Pinpoint the cell where the given text exists, returning its [x, y] midpoint coordinate. 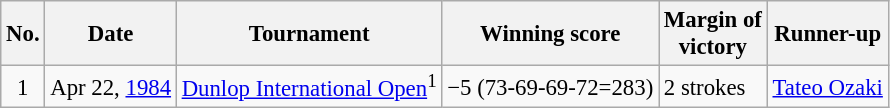
Date [110, 34]
Margin ofvictory [714, 34]
1 [23, 87]
Apr 22, 1984 [110, 87]
−5 (73-69-69-72=283) [550, 87]
Tateo Ozaki [828, 87]
Tournament [309, 34]
Runner-up [828, 34]
Dunlop International Open1 [309, 87]
Winning score [550, 34]
2 strokes [714, 87]
No. [23, 34]
